Output the (X, Y) coordinate of the center of the cell containing the given text.  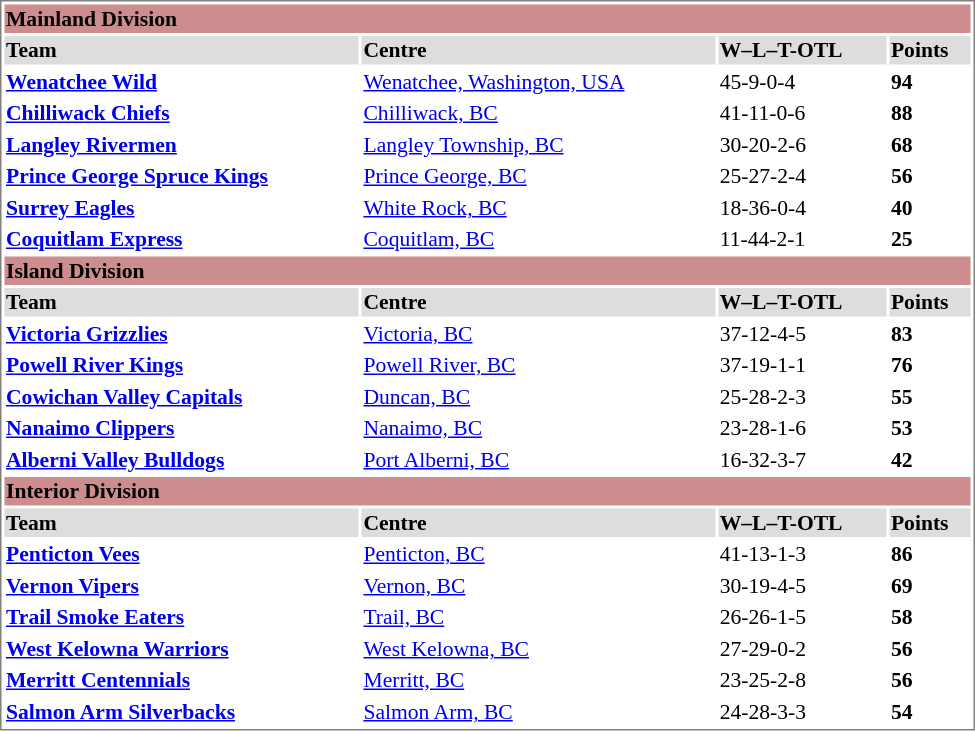
White Rock, BC (538, 208)
37-19-1-1 (802, 365)
Victoria Grizzlies (181, 334)
41-11-0-6 (802, 113)
53 (930, 428)
42 (930, 460)
26-26-1-5 (802, 617)
Vernon, BC (538, 586)
Nanaimo, BC (538, 428)
Interior Division (487, 491)
45-9-0-4 (802, 82)
Duncan, BC (538, 396)
Coquitlam Express (181, 239)
Powell River Kings (181, 365)
Trail, BC (538, 617)
88 (930, 113)
Nanaimo Clippers (181, 428)
40 (930, 208)
Cowichan Valley Capitals (181, 396)
Langley Township, BC (538, 144)
Powell River, BC (538, 365)
18-36-0-4 (802, 208)
83 (930, 334)
Victoria, BC (538, 334)
30-19-4-5 (802, 586)
23-28-1-6 (802, 428)
Prince George, BC (538, 176)
Salmon Arm, BC (538, 712)
23-25-2-8 (802, 680)
30-20-2-6 (802, 144)
Wenatchee Wild (181, 82)
Chilliwack Chiefs (181, 113)
Trail Smoke Eaters (181, 617)
58 (930, 617)
Langley Rivermen (181, 144)
Prince George Spruce Kings (181, 176)
41-13-1-3 (802, 554)
Island Division (487, 270)
Coquitlam, BC (538, 239)
55 (930, 396)
25-27-2-4 (802, 176)
54 (930, 712)
Penticton Vees (181, 554)
Vernon Vipers (181, 586)
68 (930, 144)
86 (930, 554)
25 (930, 239)
16-32-3-7 (802, 460)
West Kelowna, BC (538, 648)
Chilliwack, BC (538, 113)
Salmon Arm Silverbacks (181, 712)
24-28-3-3 (802, 712)
West Kelowna Warriors (181, 648)
69 (930, 586)
Mainland Division (487, 18)
Surrey Eagles (181, 208)
Wenatchee, Washington, USA (538, 82)
Port Alberni, BC (538, 460)
Merritt, BC (538, 680)
Merritt Centennials (181, 680)
37-12-4-5 (802, 334)
Alberni Valley Bulldogs (181, 460)
27-29-0-2 (802, 648)
76 (930, 365)
94 (930, 82)
11-44-2-1 (802, 239)
Penticton, BC (538, 554)
25-28-2-3 (802, 396)
